Search for the cell housing the specified text and yield its (X, Y) center coordinate. 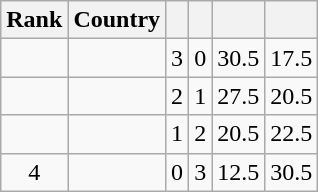
22.5 (292, 134)
12.5 (238, 172)
27.5 (238, 96)
4 (34, 172)
17.5 (292, 58)
Country (117, 20)
Rank (34, 20)
